Identify which cell holds the provided text, then report its [x, y] central coordinate. 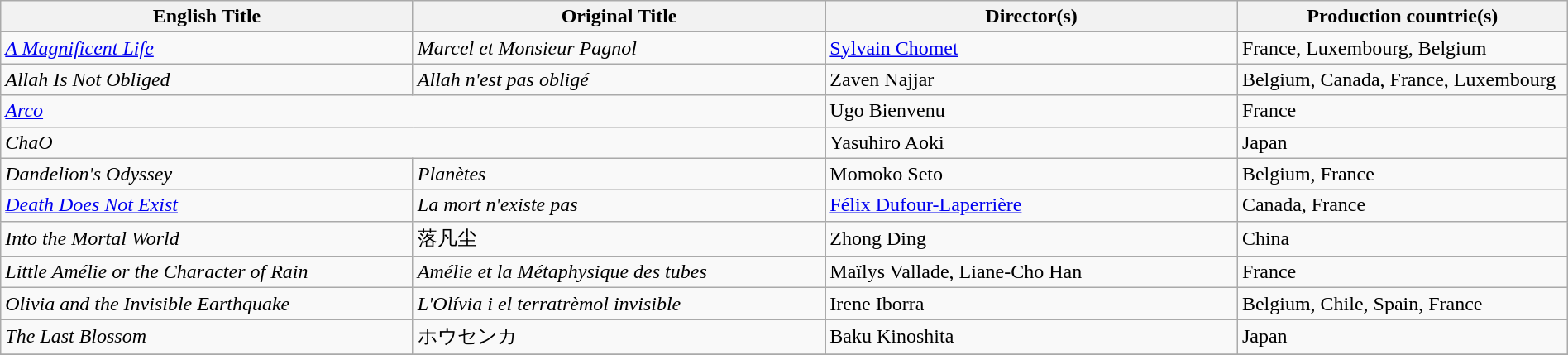
A Magnificent Life [207, 48]
ホウセンカ [619, 338]
Sylvain Chomet [1032, 48]
Director(s) [1032, 17]
落凡尘 [619, 238]
Planètes [619, 174]
Arco [414, 111]
China [1403, 238]
Maïlys Vallade, Liane-Cho Han [1032, 272]
La mort n'existe pas [619, 205]
The Last Blossom [207, 338]
Félix Dufour-Laperrière [1032, 205]
Baku Kinoshita [1032, 338]
France, Luxembourg, Belgium [1403, 48]
Momoko Seto [1032, 174]
Zaven Najjar [1032, 79]
Death Does Not Exist [207, 205]
Allah Is Not Obliged [207, 79]
ChaO [414, 142]
Amélie et la Métaphysique des tubes [619, 272]
Belgium, Canada, France, Luxembourg [1403, 79]
Irene Iborra [1032, 304]
Ugo Bienvenu [1032, 111]
Belgium, France [1403, 174]
Olivia and the Invisible Earthquake [207, 304]
Little Amélie or the Character of Rain [207, 272]
Canada, France [1403, 205]
Marcel et Monsieur Pagnol [619, 48]
Belgium, Chile, Spain, France [1403, 304]
Dandelion's Odyssey [207, 174]
Original Title [619, 17]
Zhong Ding [1032, 238]
Yasuhiro Aoki [1032, 142]
Production countrie(s) [1403, 17]
Into the Mortal World [207, 238]
L'Olívia i el terratrèmol invisible [619, 304]
English Title [207, 17]
Allah n'est pas obligé [619, 79]
